Output the [x, y] coordinate of the center of the cell containing the given text.  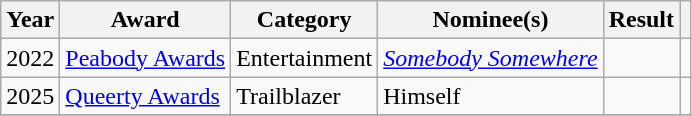
Trailblazer [304, 96]
Year [30, 20]
Entertainment [304, 58]
Award [146, 20]
2025 [30, 96]
Himself [490, 96]
Nominee(s) [490, 20]
Category [304, 20]
Peabody Awards [146, 58]
Queerty Awards [146, 96]
Result [641, 20]
2022 [30, 58]
Somebody Somewhere [490, 58]
